Pinpoint the cell where the given text exists, returning its [x, y] midpoint coordinate. 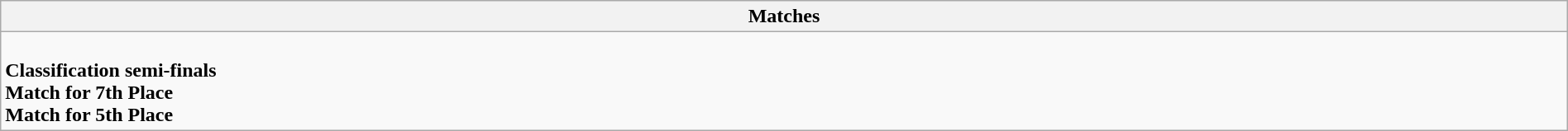
Classification semi-finals Match for 7th Place Match for 5th Place [784, 81]
Matches [784, 16]
